From the cell containing the given text, extract its center point as (x, y) coordinate. 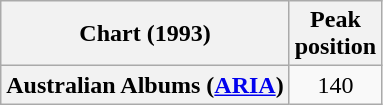
Peakposition (335, 34)
140 (335, 85)
Australian Albums (ARIA) (145, 85)
Chart (1993) (145, 34)
